Locate the cell with the specified text and output its (X, Y) center coordinate. 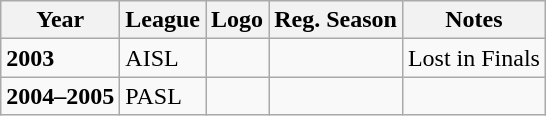
Reg. Season (336, 20)
Lost in Finals (474, 58)
AISL (163, 58)
Year (60, 20)
Logo (238, 20)
PASL (163, 96)
2004–2005 (60, 96)
League (163, 20)
Notes (474, 20)
2003 (60, 58)
